Pinpoint the cell where the given text exists, returning its (x, y) midpoint coordinate. 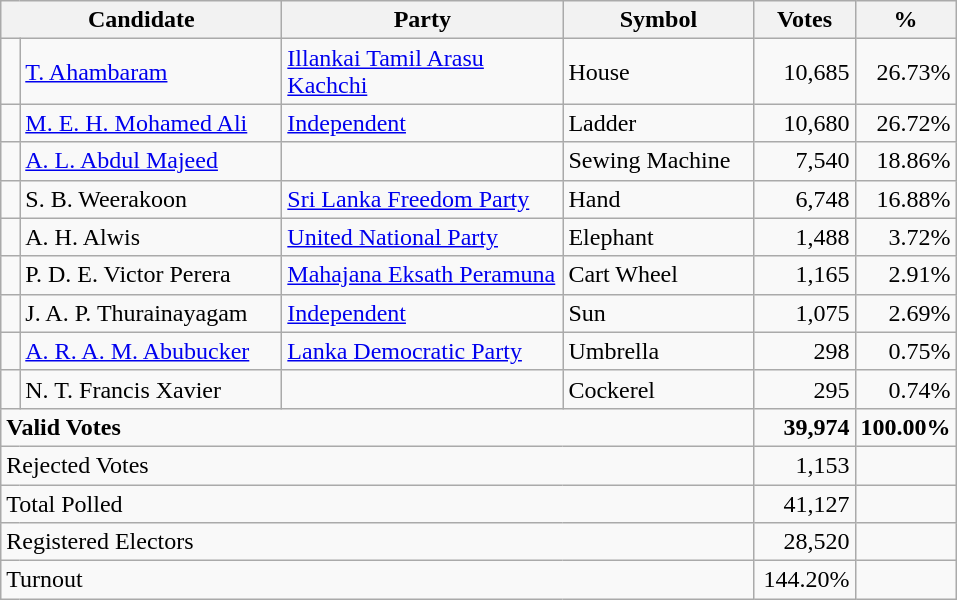
A. L. Abdul Majeed (151, 161)
Lanka Democratic Party (422, 351)
Elephant (658, 237)
Total Polled (378, 503)
3.72% (906, 237)
100.00% (906, 427)
41,127 (804, 503)
A. R. A. M. Abubucker (151, 351)
28,520 (804, 542)
1,075 (804, 313)
1,165 (804, 275)
% (906, 20)
Registered Electors (378, 542)
Cockerel (658, 389)
0.75% (906, 351)
144.20% (804, 580)
295 (804, 389)
16.88% (906, 199)
6,748 (804, 199)
Cart Wheel (658, 275)
Party (422, 20)
T. Ahambaram (151, 72)
J. A. P. Thurainayagam (151, 313)
S. B. Weerakoon (151, 199)
M. E. H. Mohamed Ali (151, 123)
Hand (658, 199)
Umbrella (658, 351)
N. T. Francis Xavier (151, 389)
2.91% (906, 275)
Mahajana Eksath Peramuna (422, 275)
18.86% (906, 161)
Candidate (142, 20)
7,540 (804, 161)
39,974 (804, 427)
Sri Lanka Freedom Party (422, 199)
A. H. Alwis (151, 237)
United National Party (422, 237)
Sun (658, 313)
1,488 (804, 237)
P. D. E. Victor Perera (151, 275)
298 (804, 351)
1,153 (804, 465)
26.73% (906, 72)
Illankai Tamil Arasu Kachchi (422, 72)
Turnout (378, 580)
0.74% (906, 389)
Rejected Votes (378, 465)
Ladder (658, 123)
10,685 (804, 72)
Sewing Machine (658, 161)
26.72% (906, 123)
10,680 (804, 123)
Votes (804, 20)
Symbol (658, 20)
House (658, 72)
2.69% (906, 313)
Valid Votes (378, 427)
